Detect which cell encompasses the target text, then output its (X, Y) center coordinate. 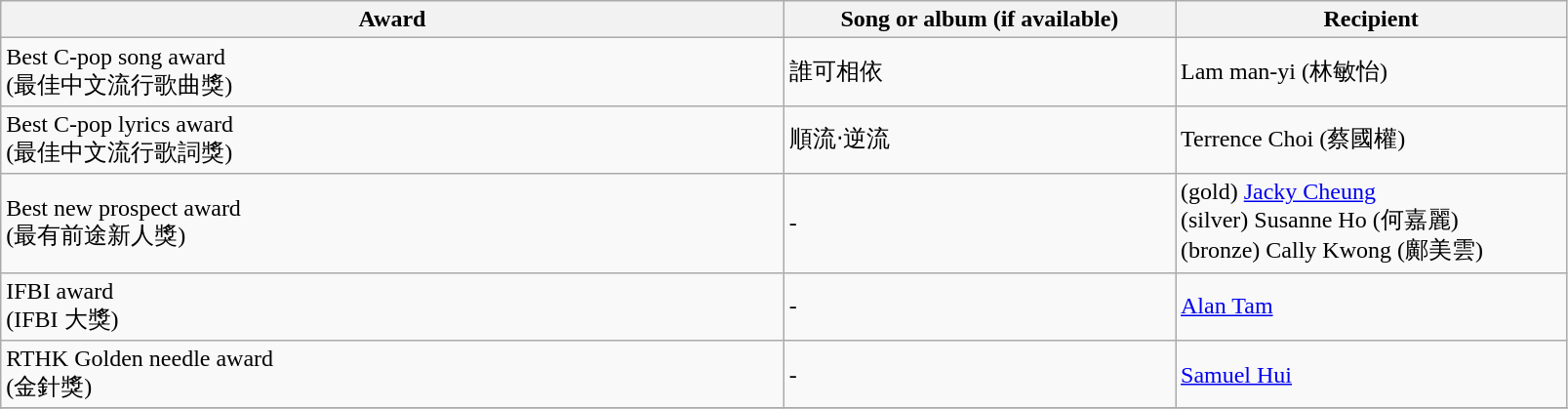
Terrence Choi (蔡國權) (1370, 140)
Best C-pop lyrics award(最佳中文流行歌詞獎) (392, 140)
Lam man-yi (林敏怡) (1370, 72)
順流‧逆流 (980, 140)
Alan Tam (1370, 307)
誰可相依 (980, 72)
(gold) Jacky Cheung(silver) Susanne Ho (何嘉麗)(bronze) Cally Kwong (鄺美雲) (1370, 223)
Samuel Hui (1370, 375)
Best C-pop song award(最佳中文流行歌曲獎) (392, 72)
Award (392, 20)
IFBI award(IFBI 大獎) (392, 307)
RTHK Golden needle award(金針獎) (392, 375)
Song or album (if available) (980, 20)
Recipient (1370, 20)
Best new prospect award(最有前途新人獎) (392, 223)
